Pinpoint the cell where the given text exists, returning its [x, y] midpoint coordinate. 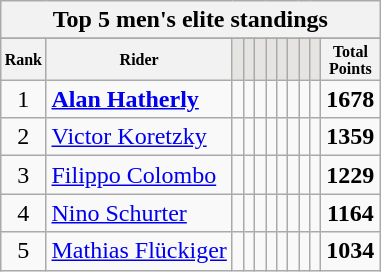
1359 [350, 137]
Alan Hatherly [139, 99]
Victor Koretzky [139, 137]
1164 [350, 213]
3 [24, 175]
TotalPoints [350, 60]
Rank [24, 60]
Nino Schurter [139, 213]
Mathias Flückiger [139, 251]
4 [24, 213]
5 [24, 251]
1034 [350, 251]
Top 5 men's elite standings [190, 20]
1229 [350, 175]
1 [24, 99]
2 [24, 137]
1678 [350, 99]
Rider [139, 60]
Filippo Colombo [139, 175]
